Return the (X, Y) coordinate for the center point of the cell that contains the specified text.  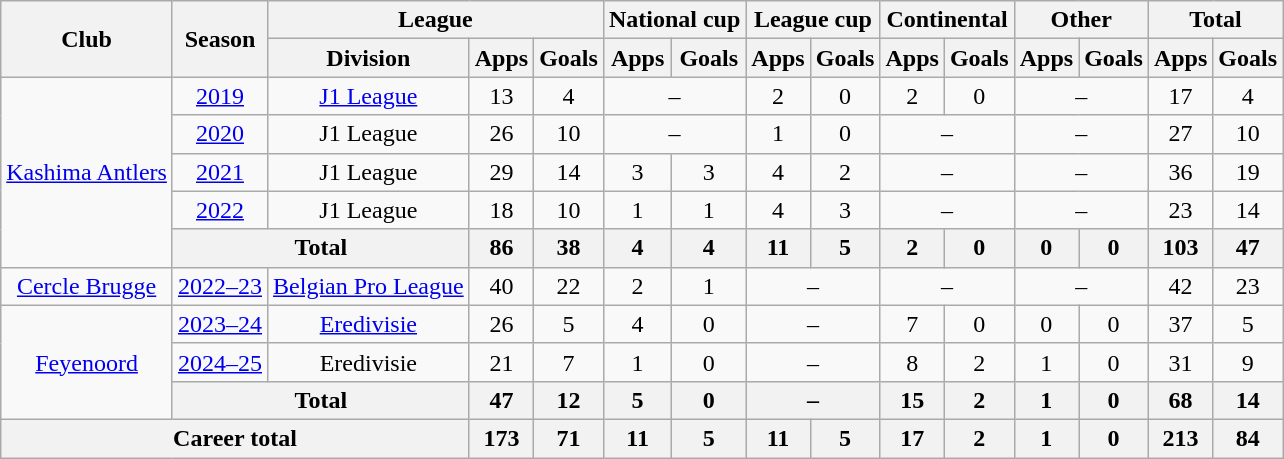
22 (569, 286)
213 (1180, 438)
Belgian Pro League (369, 286)
19 (1248, 172)
Season (220, 39)
15 (912, 400)
Continental (947, 20)
Cercle Brugge (87, 286)
2024–25 (220, 362)
Other (1081, 20)
8 (912, 362)
21 (501, 362)
Club (87, 39)
27 (1180, 134)
Feyenoord (87, 362)
League (436, 20)
86 (501, 248)
37 (1180, 324)
9 (1248, 362)
2023–24 (220, 324)
38 (569, 248)
36 (1180, 172)
League cup (813, 20)
84 (1248, 438)
2019 (220, 96)
42 (1180, 286)
173 (501, 438)
12 (569, 400)
18 (501, 210)
Kashima Antlers (87, 172)
31 (1180, 362)
Division (369, 58)
13 (501, 96)
2020 (220, 134)
National cup (674, 20)
103 (1180, 248)
2021 (220, 172)
2022 (220, 210)
71 (569, 438)
29 (501, 172)
40 (501, 286)
2022–23 (220, 286)
Career total (235, 438)
68 (1180, 400)
